Search for the cell housing the specified text and yield its [X, Y] center coordinate. 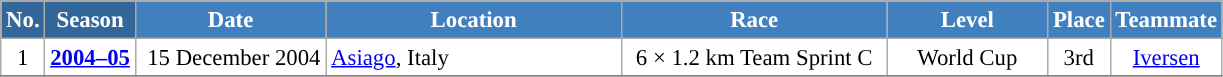
Asiago, Italy [474, 58]
Season [90, 20]
15 December 2004 [230, 58]
2004–05 [90, 58]
World Cup [968, 58]
Race [754, 20]
No. [23, 20]
Place [1079, 20]
Iversen [1166, 58]
1 [23, 58]
Teammate [1166, 20]
6 × 1.2 km Team Sprint C [754, 58]
Location [474, 20]
Date [230, 20]
Level [968, 20]
3rd [1079, 58]
